Pinpoint the cell where the given text exists, returning its (x, y) midpoint coordinate. 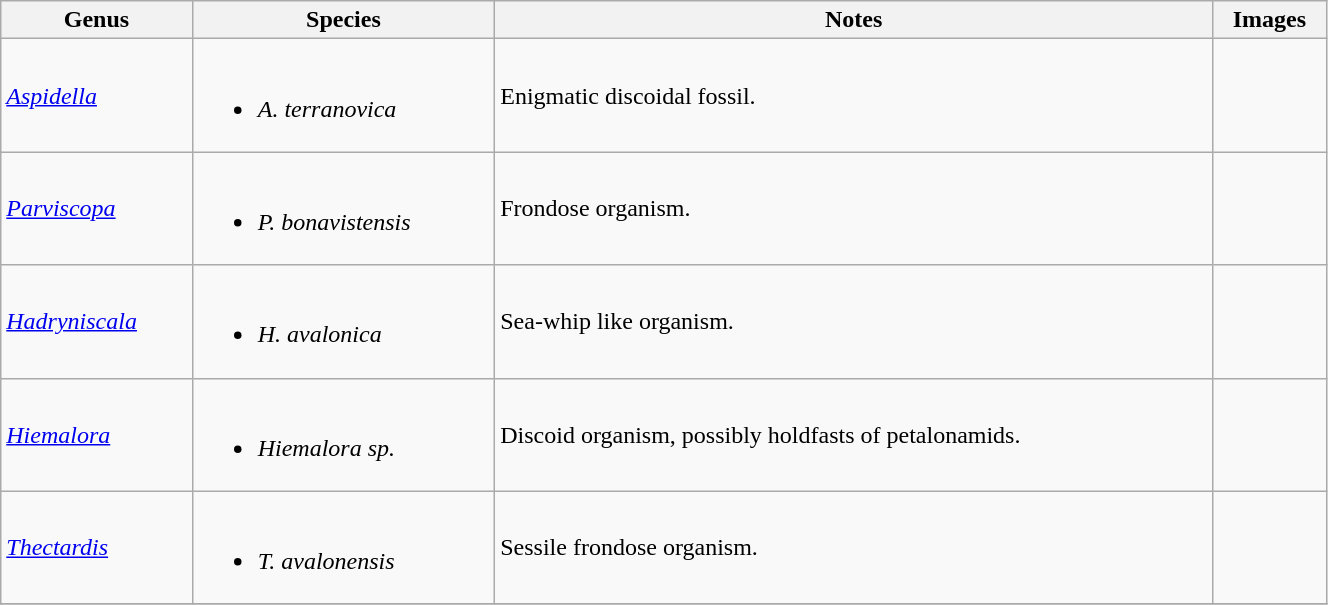
H. avalonica (344, 322)
Images (1269, 20)
Thectardis (96, 548)
Discoid organism, possibly holdfasts of petalonamids. (854, 434)
P. bonavistensis (344, 208)
Hiemalora sp. (344, 434)
Aspidella (96, 96)
Sessile frondose organism. (854, 548)
Hiemalora (96, 434)
Enigmatic discoidal fossil. (854, 96)
Species (344, 20)
Sea-whip like organism. (854, 322)
Notes (854, 20)
A. terranovica (344, 96)
T. avalonensis (344, 548)
Parviscopa (96, 208)
Genus (96, 20)
Frondose organism. (854, 208)
Hadryniscala (96, 322)
